Detect which cell encompasses the target text, then output its [x, y] center coordinate. 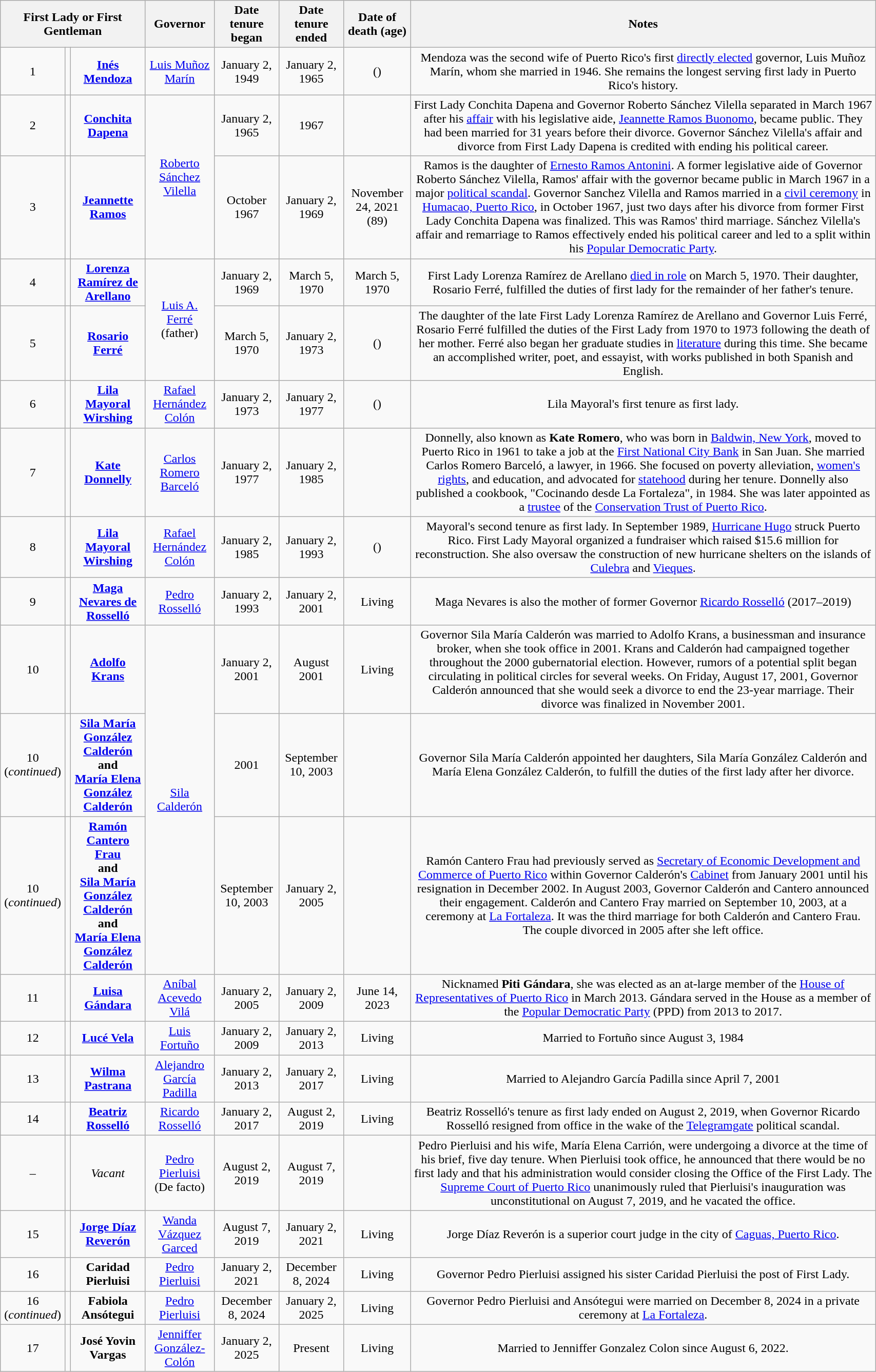
Maga Nevares de Rosselló [108, 601]
2 [33, 125]
Married to Alejandro García Padilla since April 7, 2001 [644, 1079]
Date tenure ended [312, 24]
Beatriz Rosselló [108, 1119]
August 2001 [312, 669]
Kate Donnelly [108, 472]
11 [33, 998]
16 (continued) [33, 1308]
June 14, 2023 [378, 998]
Present [312, 1348]
15 [33, 1234]
José Yovin Vargas [108, 1348]
17 [33, 1348]
Date tenure began [246, 24]
Pedro Rosselló [180, 601]
January 2, 1949 [246, 71]
Jorge Díaz Reverón [108, 1234]
9 [33, 601]
Lorenza Ramírez de Arellano [108, 282]
November 24, 2021 (89) [378, 207]
– [33, 1173]
12 [33, 1038]
Sila María González CalderónandMaría Elena González Calderón [108, 765]
Aníbal Acevedo Vilá [180, 998]
10 [33, 669]
Governor Pedro Pierluisi assigned his sister Caridad Pierluisi the post of First Lady. [644, 1274]
Wanda Vázquez Garced [180, 1234]
1967 [312, 125]
Jeannette Ramos [108, 207]
Ricardo Rosselló [180, 1119]
4 [33, 282]
Rosario Ferré [108, 343]
8 [33, 547]
5 [33, 343]
Governor Pedro Pierluisi and Ansótegui were married on December 8, 2024 in a private ceremony at La Fortaleza. [644, 1308]
3 [33, 207]
Luis Fortuño [180, 1038]
October 1967 [246, 207]
Inés Mendoza [108, 71]
Jorge Díaz Reverón is a superior court judge in the city of Caguas, Puerto Rico. [644, 1234]
Married to Fortuño since August 3, 1984 [644, 1038]
Luisa Gándara [108, 998]
Carlos Romero Barceló [180, 472]
Wilma Pastrana [108, 1079]
Fabiola Ansótegui [108, 1308]
Sila Calderón [180, 799]
6 [33, 404]
Lila Mayoral's first tenure as first lady. [644, 404]
Roberto Sánchez Vilella [180, 176]
13 [33, 1079]
16 [33, 1274]
Caridad Pierluisi [108, 1274]
Pedro Pierluisi(De facto) [180, 1173]
7 [33, 472]
Vacant [108, 1173]
Conchita Dapena [108, 125]
Adolfo Krans [108, 669]
Jenniffer González-Colón [180, 1348]
Ramón Cantero FrauandSila María González CalderónandMaría Elena González Calderón [108, 896]
Governor [180, 24]
First Lady or First Gentleman [73, 24]
Luis Muñoz Marín [180, 71]
Alejandro García Padilla [180, 1079]
Lucé Vela [108, 1038]
Luis A. Ferré (father) [180, 320]
Maga Nevares is also the mother of former Governor Ricardo Rosselló (2017–2019) [644, 601]
Notes [644, 24]
Married to Jenniffer Gonzalez Colon since August 6, 2022. [644, 1348]
14 [33, 1119]
Date of death (age) [378, 24]
2001 [246, 765]
1 [33, 71]
